Identify which cell holds the provided text, then report its (X, Y) central coordinate. 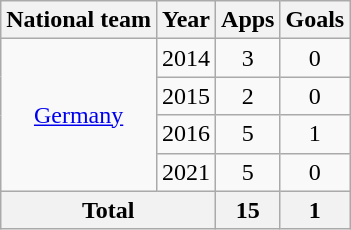
2014 (186, 58)
Germany (79, 115)
3 (248, 58)
2 (248, 96)
2016 (186, 134)
15 (248, 210)
2021 (186, 172)
National team (79, 20)
Year (186, 20)
Total (108, 210)
Goals (315, 20)
2015 (186, 96)
Apps (248, 20)
